For the text-containing cell, return its midpoint in [X, Y] coordinate format. 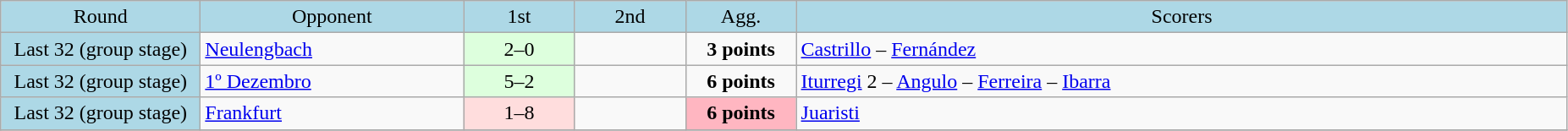
Frankfurt [332, 113]
2–0 [520, 49]
5–2 [520, 81]
2nd [630, 17]
1º Dezembro [332, 81]
Round [101, 17]
Scorers [1181, 17]
1–8 [520, 113]
Neulengbach [332, 49]
Agg. [741, 17]
Opponent [332, 17]
Iturregi 2 – Angulo – Ferreira – Ibarra [1181, 81]
Castrillo – Fernández [1181, 49]
1st [520, 17]
3 points [741, 49]
Juaristi [1181, 113]
